Locate the cell with the specified text and output its (x, y) center coordinate. 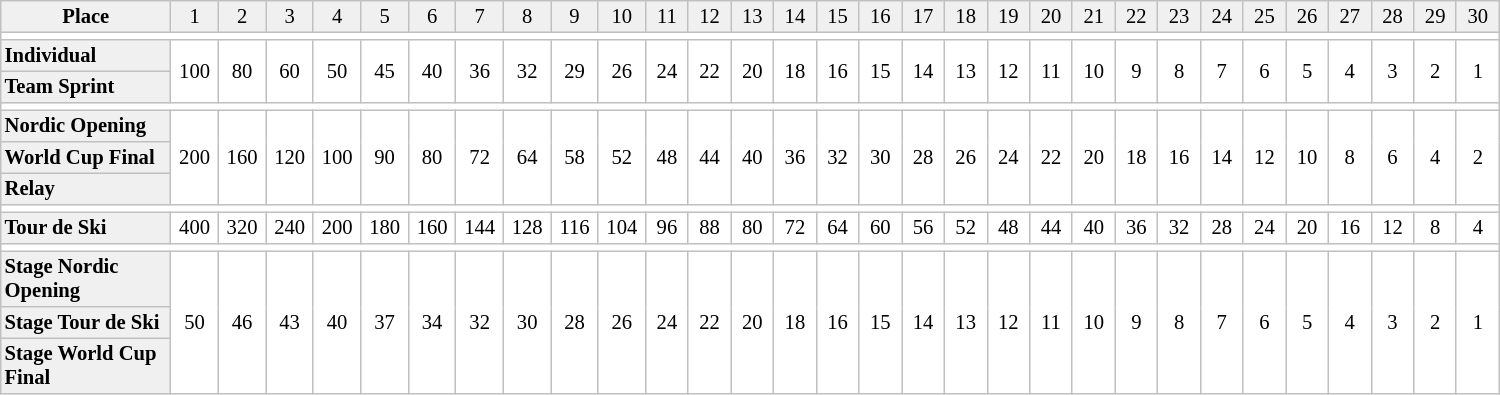
Tour de Ski (86, 228)
180 (385, 228)
25 (1264, 16)
46 (242, 322)
27 (1350, 16)
320 (242, 228)
21 (1094, 16)
96 (668, 228)
17 (924, 16)
88 (710, 228)
56 (924, 228)
144 (480, 228)
Stage World Cup Final (86, 366)
34 (432, 322)
45 (385, 72)
400 (195, 228)
120 (290, 157)
90 (385, 157)
Relay (86, 189)
World Cup Final (86, 158)
104 (622, 228)
43 (290, 322)
Stage Nordic Opening (86, 279)
Individual (86, 56)
23 (1180, 16)
128 (527, 228)
19 (1008, 16)
Stage Tour de Ski (86, 322)
Nordic Opening (86, 126)
58 (574, 157)
116 (574, 228)
Place (86, 16)
Team Sprint (86, 87)
37 (385, 322)
240 (290, 228)
